Search for the cell housing the specified text and yield its [X, Y] center coordinate. 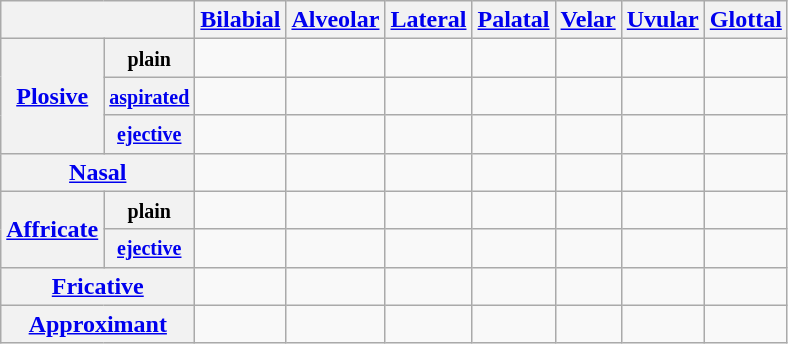
Glottal [746, 20]
Alveolar [336, 20]
Velar [588, 20]
Bilabial [240, 20]
aspirated [150, 96]
Fricative [98, 286]
Uvular [662, 20]
Palatal [514, 20]
Lateral [428, 20]
Approximant [98, 324]
Plosive [52, 96]
Nasal [98, 172]
Affricate [52, 229]
